Locate the cell with the specified text and output its [x, y] center coordinate. 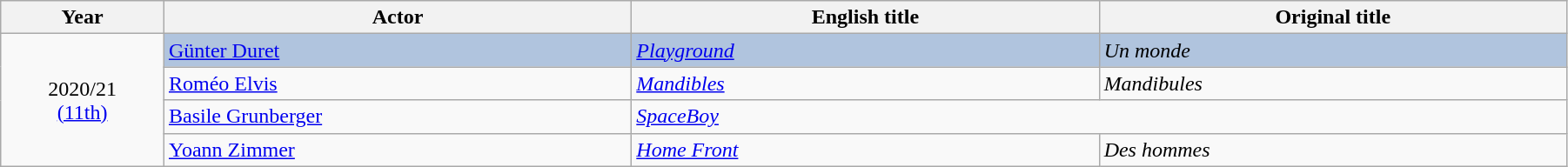
Des hommes [1333, 150]
Günter Duret [397, 50]
Playground [865, 50]
Year [83, 17]
Roméo Elvis [397, 83]
Un monde [1333, 50]
Mandibles [865, 83]
Original title [1333, 17]
English title [865, 17]
Home Front [865, 150]
SpaceBoy [1100, 117]
Actor [397, 17]
Basile Grunberger [397, 117]
Mandibules [1333, 83]
2020/21(11th) [83, 100]
Yoann Zimmer [397, 150]
